Capture the cell that displays the provided text and extract its [x, y] central coordinate. 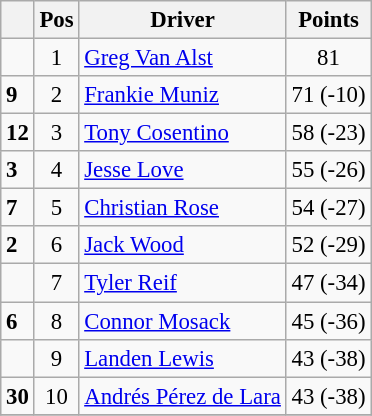
30 [18, 396]
71 (-10) [328, 95]
Tony Cosentino [182, 133]
8 [56, 321]
52 (-29) [328, 245]
Landen Lewis [182, 358]
Points [328, 20]
Tyler Reif [182, 283]
58 (-23) [328, 133]
47 (-34) [328, 283]
54 (-27) [328, 208]
Greg Van Alst [182, 58]
1 [56, 58]
Frankie Muniz [182, 95]
Driver [182, 20]
10 [56, 396]
Connor Mosack [182, 321]
Jesse Love [182, 170]
55 (-26) [328, 170]
Pos [56, 20]
Jack Wood [182, 245]
Andrés Pérez de Lara [182, 396]
12 [18, 133]
81 [328, 58]
4 [56, 170]
45 (-36) [328, 321]
Christian Rose [182, 208]
5 [56, 208]
